Extract the [x, y] coordinate from the center of the cell holding the provided text.  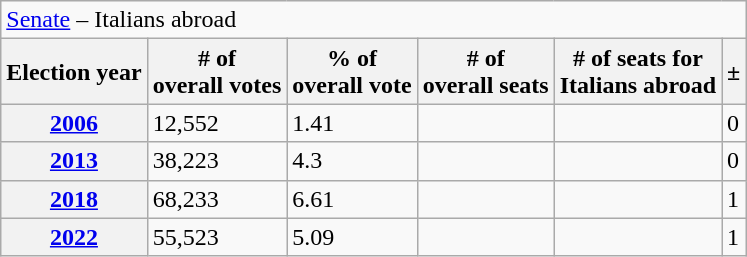
Election year [74, 72]
% ofoverall vote [352, 72]
2018 [74, 199]
# of overall seats [486, 72]
55,523 [217, 237]
2006 [74, 123]
68,233 [217, 199]
# ofoverall votes [217, 72]
38,223 [217, 161]
Senate – Italians abroad [374, 20]
± [734, 72]
1.41 [352, 123]
# of seats forItalians abroad [638, 72]
4.3 [352, 161]
12,552 [217, 123]
2013 [74, 161]
6.61 [352, 199]
5.09 [352, 237]
2022 [74, 237]
